Output the (x, y) coordinate of the center of the cell containing the given text.  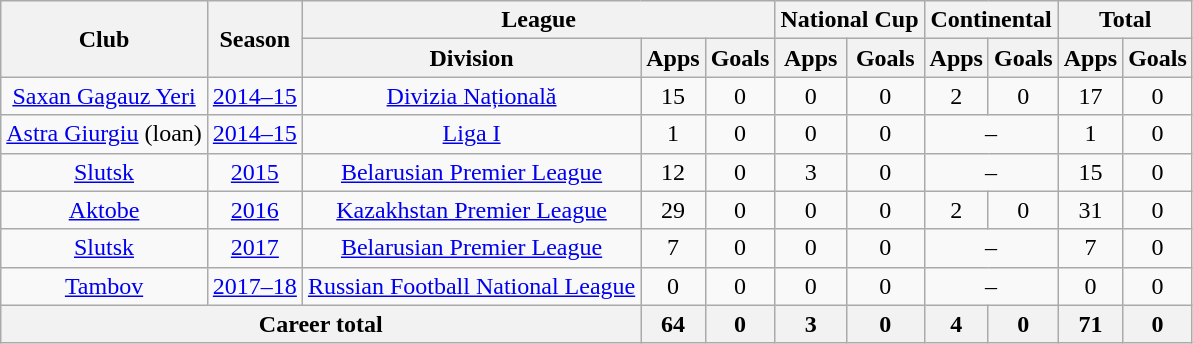
Astra Giurgiu (loan) (104, 134)
Saxan Gagauz Yeri (104, 96)
2017–18 (254, 286)
Liga I (471, 134)
Russian Football National League (471, 286)
Club (104, 39)
Tambov (104, 286)
Kazakhstan Premier League (471, 210)
71 (1090, 324)
2016 (254, 210)
Career total (321, 324)
2017 (254, 248)
Continental (991, 20)
4 (956, 324)
Aktobe (104, 210)
17 (1090, 96)
64 (673, 324)
12 (673, 172)
Season (254, 39)
29 (673, 210)
League (538, 20)
Total (1125, 20)
31 (1090, 210)
Divizia Națională (471, 96)
2015 (254, 172)
National Cup (850, 20)
Division (471, 58)
